Capture the cell that displays the provided text and extract its [X, Y] central coordinate. 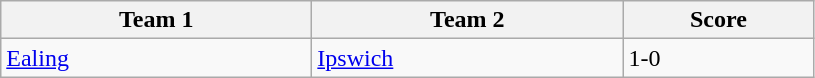
Team 2 [468, 20]
Ealing [156, 58]
1-0 [718, 58]
Team 1 [156, 20]
Ipswich [468, 58]
Score [718, 20]
